From the cell containing the given text, extract its center point as (X, Y) coordinate. 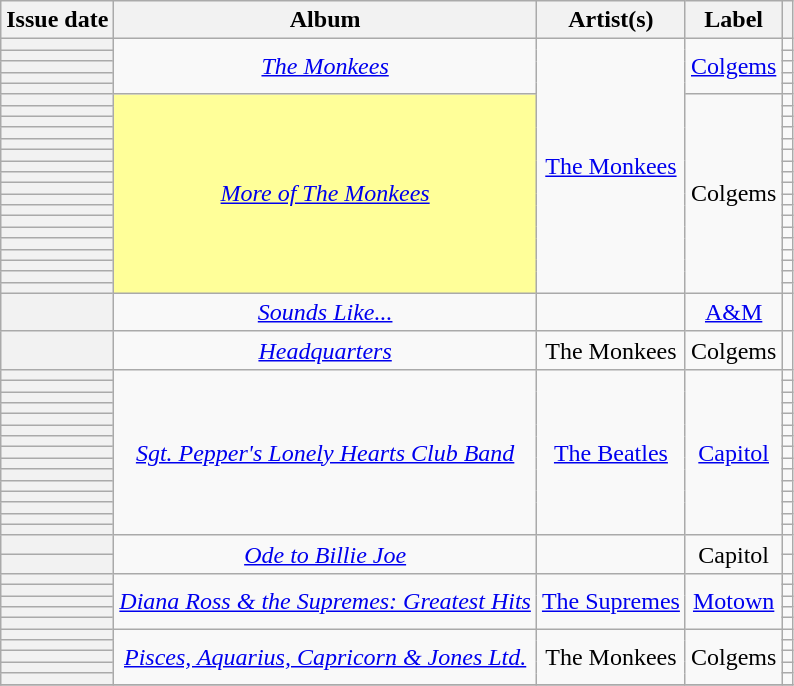
Diana Ross & the Supremes: Greatest Hits (326, 600)
Headquarters (326, 350)
Sgt. Pepper's Lonely Hearts Club Band (326, 452)
Motown (733, 600)
Issue date (58, 20)
A&M (733, 312)
The Beatles (610, 452)
Artist(s) (610, 20)
More of The Monkees (326, 194)
Pisces, Aquarius, Capricorn & Jones Ltd. (326, 656)
The Supremes (610, 600)
Ode to Billie Joe (326, 554)
Sounds Like... (326, 312)
Album (326, 20)
Label (733, 20)
